Find where the given text appears and provide that cell's center as (X, Y) coordinate. 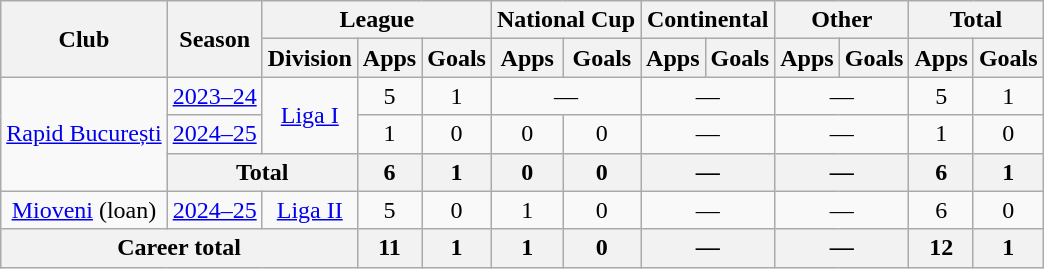
Liga II (310, 210)
National Cup (566, 20)
12 (941, 248)
Mioveni (loan) (84, 210)
2023–24 (214, 96)
Club (84, 39)
Other (842, 20)
League (376, 20)
Division (310, 58)
Career total (180, 248)
Continental (708, 20)
Rapid București (84, 134)
Liga I (310, 115)
Season (214, 39)
11 (389, 248)
